Search for the cell housing the specified text and yield its [X, Y] center coordinate. 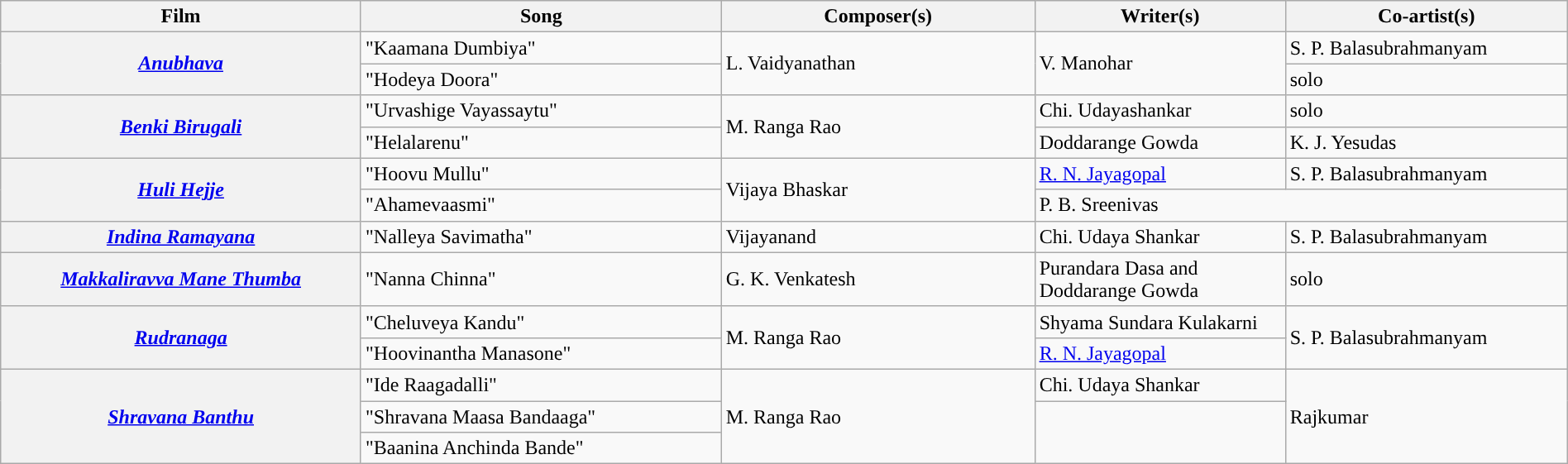
Indina Ramayana [181, 237]
"Cheluveya Kandu" [541, 322]
Purandara Dasa and Doddarange Gowda [1159, 280]
"Hodeya Doora" [541, 79]
"Nanna Chinna" [541, 280]
"Helalarenu" [541, 142]
Shyama Sundara Kulakarni [1159, 322]
G. K. Venkatesh [878, 280]
"Urvashige Vayassaytu" [541, 111]
V. Manohar [1159, 64]
Shravana Banthu [181, 416]
"Kaamana Dumbiya" [541, 48]
"Baanina Anchinda Bande" [541, 448]
Huli Hejje [181, 189]
"Hoovinantha Manasone" [541, 353]
Rajkumar [1426, 416]
Rudranaga [181, 337]
Anubhava [181, 64]
Co-artist(s) [1426, 17]
Song [541, 17]
Writer(s) [1159, 17]
Film [181, 17]
"Shravana Maasa Bandaaga" [541, 416]
"Hoovu Mullu" [541, 174]
L. Vaidyanathan [878, 64]
Chi. Udayashankar [1159, 111]
"Ide Raagadalli" [541, 385]
"Nalleya Savimatha" [541, 237]
Makkaliravva Mane Thumba [181, 280]
K. J. Yesudas [1426, 142]
P. B. Sreenivas [1301, 205]
Benki Birugali [181, 127]
Vijaya Bhaskar [878, 189]
"Ahamevaasmi" [541, 205]
Doddarange Gowda [1159, 142]
Composer(s) [878, 17]
Vijayanand [878, 237]
